Output the [x, y] coordinate of the center of the cell containing the given text.  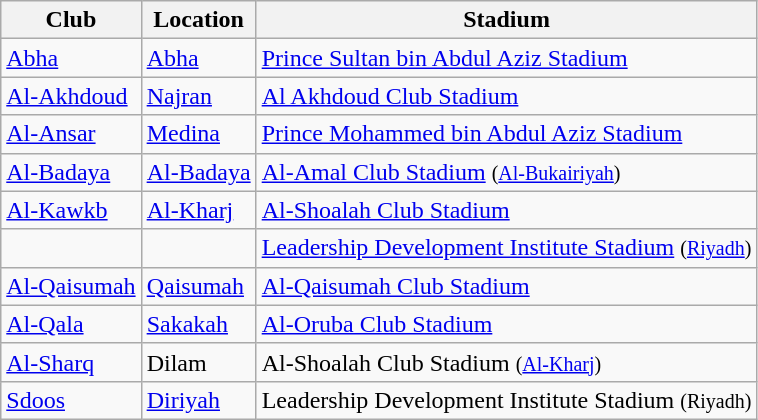
Al-Oruba Club Stadium [506, 324]
Al-Kawkb [71, 210]
Sdoos [71, 400]
Al-Qala [71, 324]
Al-Amal Club Stadium (Al-Bukairiyah) [506, 172]
Prince Sultan bin Abdul Aziz Stadium [506, 58]
Medina [198, 134]
Prince Mohammed bin Abdul Aziz Stadium [506, 134]
Sakakah [198, 324]
Stadium [506, 20]
Qaisumah [198, 286]
Dilam [198, 362]
Location [198, 20]
Al-Sharq [71, 362]
Al-Akhdoud [71, 96]
Club [71, 20]
Al-Qaisumah Club Stadium [506, 286]
Al-Shoalah Club Stadium [506, 210]
Al-Shoalah Club Stadium (Al-Kharj) [506, 362]
Al-Kharj [198, 210]
Diriyah [198, 400]
Najran [198, 96]
Al Akhdoud Club Stadium [506, 96]
Al-Ansar [71, 134]
Al-Qaisumah [71, 286]
